Determine the (X, Y) coordinate at the center of the cell enclosing the given text.  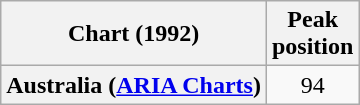
94 (312, 85)
Australia (ARIA Charts) (134, 85)
Chart (1992) (134, 34)
Peakposition (312, 34)
